Return the (X, Y) coordinate for the center point of the cell that contains the specified text.  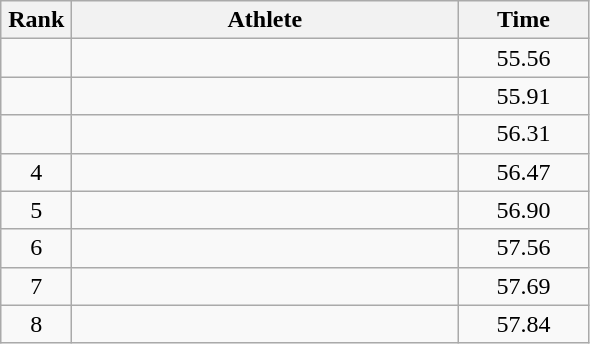
6 (36, 248)
56.47 (524, 172)
4 (36, 172)
8 (36, 324)
Time (524, 20)
56.90 (524, 210)
7 (36, 286)
55.56 (524, 58)
Athlete (265, 20)
Rank (36, 20)
57.84 (524, 324)
5 (36, 210)
57.56 (524, 248)
56.31 (524, 134)
55.91 (524, 96)
57.69 (524, 286)
